Scan for the cell matching the given text and deliver its [x, y] coordinate at center. 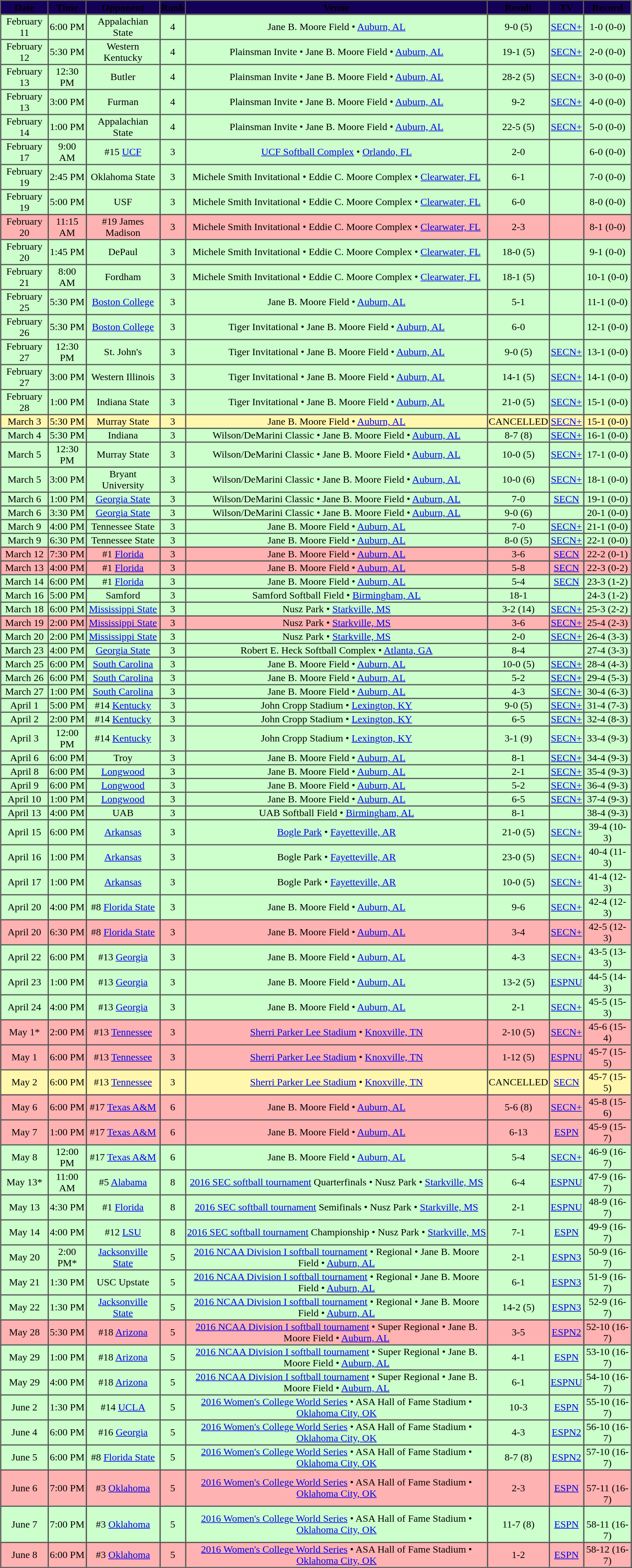
21-1 (0-0) [607, 526]
May 1* [25, 1032]
7-0 (0-0) [607, 177]
42-5 (12-3) [607, 932]
4:30 PM [67, 1207]
14-1 (0-0) [607, 377]
44-5 (14-3) [607, 982]
10-1 (0-0) [607, 277]
5-0 (0-0) [607, 127]
6-4 [518, 1182]
Bryant University [123, 479]
April 13 [25, 813]
May 20 [25, 1257]
April 17 [25, 882]
43-5 (13-3) [607, 957]
March 25 [25, 664]
1-12 (5) [518, 1057]
4-0 (0-0) [607, 102]
June 4 [25, 1432]
18-1 [518, 595]
May 7 [25, 1132]
45-5 (15-3) [607, 1007]
17-1 (0-0) [607, 454]
49-9 (16-7) [607, 1232]
11-7 (8) [518, 1525]
30-4 (6-3) [607, 691]
St. John's [123, 352]
9-6 [518, 907]
52-9 (16-7) [607, 1307]
2:45 PM [67, 177]
3-5 [518, 1332]
March 19 [25, 623]
USF [123, 202]
Opponent [123, 8]
March 13 [25, 568]
3-4 [518, 932]
2016 SEC softball tournament Semifinals • Nusz Park • Starkville, MS [337, 1207]
9-0 (6) [518, 513]
TV [567, 8]
June 2 [25, 1407]
June 7 [25, 1525]
35-4 (9-3) [607, 771]
March 20 [25, 636]
3-0 (0-0) [607, 77]
4-1 [518, 1357]
38-4 (9-3) [607, 813]
March 23 [25, 650]
UAB [123, 813]
10-0 (6) [518, 479]
#12 LSU [123, 1232]
UAB Softball Field • Birmingham, AL [337, 813]
#16 Georgia [123, 1432]
June 6 [25, 1488]
39-4 (10-3) [607, 832]
Samford Softball Field • Birmingham, AL [337, 595]
26-4 (3-3) [607, 636]
40-4 (11-3) [607, 857]
Troy [123, 758]
May 2 [25, 1082]
May 21 [25, 1282]
Western Kentucky [123, 52]
8:00 AM [67, 277]
March 3 [25, 421]
Samford [123, 595]
UCF Softball Complex • Orlando, FL [337, 152]
April 23 [25, 982]
34-4 (9-3) [607, 758]
12-1 (0-0) [607, 327]
Rank [173, 8]
42-4 (12-3) [607, 907]
March 27 [25, 691]
46-9 (16-7) [607, 1157]
May 14 [25, 1232]
45-8 (15-6) [607, 1107]
Oklahoma State [123, 177]
28-2 (5) [518, 77]
April 10 [25, 799]
Result [518, 8]
16-1 (0-0) [607, 435]
Date [25, 8]
February 21 [25, 277]
11-1 (0-0) [607, 302]
22-5 (5) [518, 127]
5-8 [518, 568]
February 17 [25, 152]
February 11 [25, 27]
February 28 [25, 402]
March 18 [25, 609]
47-9 (16-7) [607, 1182]
February 14 [25, 127]
50-9 (16-7) [607, 1257]
58-12 (16-7) [607, 1555]
June 8 [25, 1555]
55-10 (16-7) [607, 1407]
22-3 (0-2) [607, 568]
25-3 (2-2) [607, 609]
#15 UCF [123, 152]
8-0 (0-0) [607, 202]
18-1 (0-0) [607, 479]
Western Illinois [123, 377]
2-10 (5) [518, 1032]
7-1 [518, 1232]
Indiana State [123, 402]
#5 Alabama [123, 1182]
56-10 (16-7) [607, 1432]
May 28 [25, 1332]
48-9 (16-7) [607, 1207]
45-9 (15-7) [607, 1132]
36-4 (9-3) [607, 785]
1-0 (0-0) [607, 27]
18-1 (5) [518, 277]
28-4 (4-3) [607, 664]
3-2 (14) [518, 609]
May 1 [25, 1057]
2016 SEC softball tournament Quarterfinals • Nusz Park • Starkville, MS [337, 1182]
13-1 (0-0) [607, 352]
#14 UCLA [123, 1407]
24-3 (1-2) [607, 595]
13-2 (5) [518, 982]
Robert E. Heck Softball Complex • Atlanta, GA [337, 650]
1-2 [518, 1555]
#19 James Madison [123, 227]
2:00 PM* [67, 1257]
April 6 [25, 758]
19-1 (0-0) [607, 498]
23-0 (5) [518, 857]
1:45 PM [67, 252]
USC Upstate [123, 1282]
33-4 (9-3) [607, 739]
May 13 [25, 1207]
2-0 (0-0) [607, 52]
20-1 (0-0) [607, 513]
February 25 [25, 302]
53-10 (16-7) [607, 1357]
5-6 (8) [518, 1107]
9-1 (0-0) [607, 252]
51-9 (16-7) [607, 1282]
57-10 (16-7) [607, 1457]
14-1 (5) [518, 377]
10-3 [518, 1407]
5-1 [518, 302]
22-1 (0-0) [607, 540]
Indiana [123, 435]
Record [607, 8]
April 2 [25, 719]
45-6 (15-4) [607, 1032]
7:30 PM [67, 554]
41-4 (12-3) [607, 882]
March 4 [25, 435]
31-4 (7-3) [607, 705]
54-10 (16-7) [607, 1382]
2016 SEC softball tournament Championship • Nusz Park • Starkville, MS [337, 1232]
Butler [123, 77]
May 8 [25, 1157]
Furman [123, 102]
3:30 PM [67, 513]
May 13* [25, 1182]
9:00 AM [67, 152]
18-0 (5) [518, 252]
3-1 (9) [518, 739]
Venue [337, 8]
April 16 [25, 857]
April 24 [25, 1007]
April 9 [25, 785]
29-4 (5-3) [607, 678]
February 12 [25, 52]
DePaul [123, 252]
57-11 (16-7) [607, 1488]
April 22 [25, 957]
6-13 [518, 1132]
8-4 [518, 650]
Time [67, 8]
March 26 [25, 678]
32-4 (8-3) [607, 719]
22-2 (0-1) [607, 554]
11:00 AM [67, 1182]
May 22 [25, 1307]
37-4 (9-3) [607, 799]
11:15 AM [67, 227]
6-0 (0-0) [607, 152]
April 3 [25, 739]
March 14 [25, 581]
March 12 [25, 554]
58-11 (16-7) [607, 1525]
May 6 [25, 1107]
52-10 (16-7) [607, 1332]
April 15 [25, 832]
25-4 (2-3) [607, 623]
Fordham [123, 277]
9-2 [518, 102]
April 1 [25, 705]
April 8 [25, 771]
8-0 (5) [518, 540]
June 5 [25, 1457]
February 26 [25, 327]
14-2 (5) [518, 1307]
23-3 (1-2) [607, 581]
8-1 (0-0) [607, 227]
27-4 (3-3) [607, 650]
19-1 (5) [518, 52]
March 16 [25, 595]
